Capture the cell that displays the provided text and extract its (x, y) central coordinate. 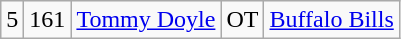
5 (12, 20)
Buffalo Bills (332, 20)
161 (48, 20)
Tommy Doyle (146, 20)
OT (242, 20)
